For the text-containing cell, return its midpoint in (x, y) coordinate format. 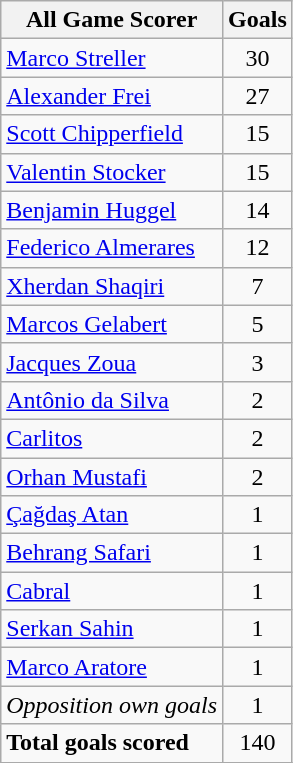
Opposition own goals (112, 705)
Xherdan Shaqiri (112, 286)
Scott Chipperfield (112, 134)
5 (258, 324)
Behrang Safari (112, 553)
14 (258, 210)
Alexander Frei (112, 96)
Federico Almerares (112, 248)
Marcos Gelabert (112, 324)
Goals (258, 20)
12 (258, 248)
30 (258, 58)
Benjamin Huggel (112, 210)
Serkan Sahin (112, 629)
Valentin Stocker (112, 172)
Total goals scored (112, 743)
3 (258, 362)
Carlitos (112, 438)
All Game Scorer (112, 20)
Antônio da Silva (112, 400)
Marco Aratore (112, 667)
7 (258, 286)
27 (258, 96)
Çağdaş Atan (112, 515)
Cabral (112, 591)
Jacques Zoua (112, 362)
Orhan Mustafi (112, 477)
Marco Streller (112, 58)
140 (258, 743)
